Determine the (X, Y) coordinate at the center of the cell enclosing the given text.  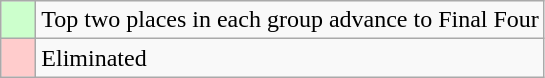
Eliminated (290, 58)
Top two places in each group advance to Final Four (290, 20)
